Pinpoint the cell where the given text exists, returning its (X, Y) midpoint coordinate. 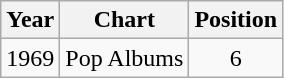
Chart (124, 20)
Position (236, 20)
Pop Albums (124, 58)
Year (30, 20)
6 (236, 58)
1969 (30, 58)
